Output the [x, y] coordinate of the center of the cell containing the given text.  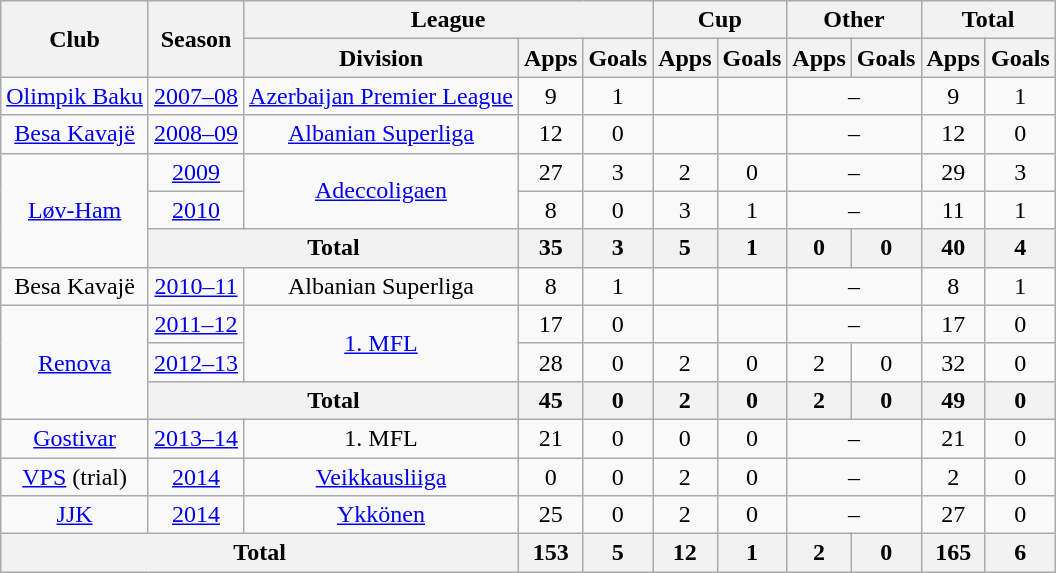
153 [550, 553]
2009 [196, 172]
2008–09 [196, 134]
2012–13 [196, 362]
Ykkönen [382, 515]
2010–11 [196, 286]
4 [1020, 248]
28 [550, 362]
League [448, 20]
49 [953, 400]
Adeccoligaen [382, 191]
Løv-Ham [75, 210]
Division [382, 58]
Club [75, 39]
35 [550, 248]
Renova [75, 362]
Azerbaijan Premier League [382, 96]
Cup [720, 20]
JJK [75, 515]
VPS (trial) [75, 477]
2007–08 [196, 96]
6 [1020, 553]
40 [953, 248]
Other [854, 20]
Season [196, 39]
29 [953, 172]
Olimpik Baku [75, 96]
25 [550, 515]
45 [550, 400]
32 [953, 362]
2011–12 [196, 324]
Gostivar [75, 438]
165 [953, 553]
Veikkausliiga [382, 477]
11 [953, 210]
2010 [196, 210]
2013–14 [196, 438]
